Output the (x, y) coordinate of the center of the cell containing the given text.  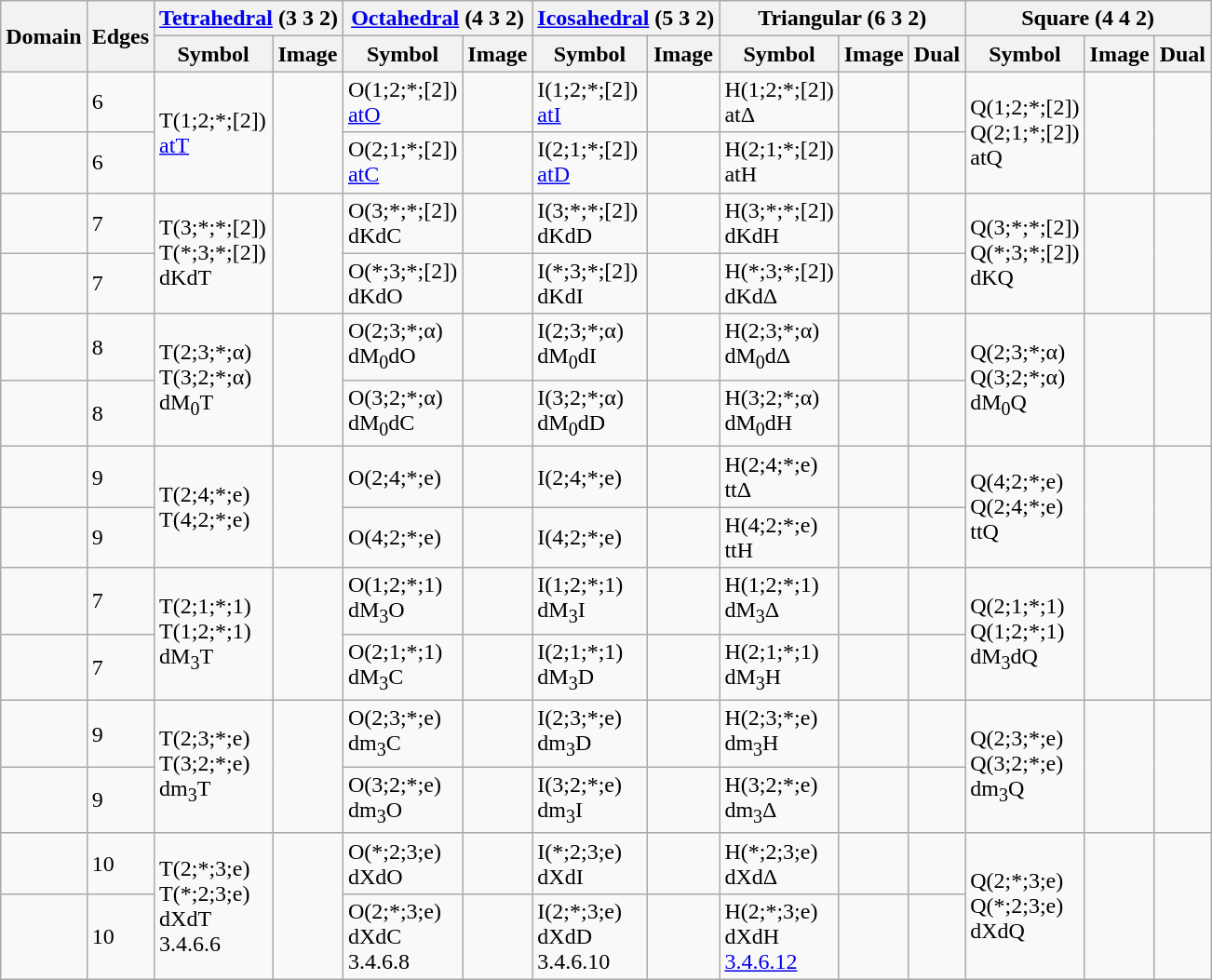
H(2;3;*;e)dm3H (779, 733)
I(*;2;3;e)dXdI (590, 864)
T(2;*;3;e)T(*;2;3;e)dXdT3.4.6.6 (214, 906)
H(2;1;*;[2])atH (779, 162)
Q(2;1;*;1)Q(1;2;*;1)dM3dQ (1025, 635)
H(3;*;*;[2])dKdH (779, 223)
I(4;2;*;e) (590, 538)
I(2;3;*;e)dm3D (590, 733)
H(2;1;*;1)dM3H (779, 666)
O(*;3;*;[2])dKdO (402, 283)
O(2;3;*;e)dm3C (402, 733)
I(2;1;*;[2])atD (590, 162)
H(1;2;*;1)dM3Δ (779, 601)
Octahedral (4 3 2) (438, 19)
Tetrahedral (3 3 2) (249, 19)
Q(1;2;*;[2])Q(2;1;*;[2])atQ (1025, 132)
H(2;4;*;e)ttΔ (779, 477)
O(2;1;*;1)dM3C (402, 666)
Square (4 4 2) (1088, 19)
H(4;2;*;e)ttH (779, 538)
Q(2;*;3;e)Q(*;2;3;e)dXdQ (1025, 906)
O(1;2;*;1)dM3O (402, 601)
I(3;2;*;α)dM0dD (590, 413)
Q(2;3;*;e)Q(3;2;*;e)dm3Q (1025, 767)
H(*;3;*;[2])dKdΔ (779, 283)
O(2;3;*;α)dM0dO (402, 346)
Q(3;*;*;[2])Q(*;3;*;[2])dKQ (1025, 253)
Domain (44, 36)
O(2;*;3;e)dXdC3.4.6.8 (402, 936)
Edges (120, 36)
Triangular (6 3 2) (842, 19)
T(2;3;*;e)T(3;2;*;e)dm3T (214, 767)
I(2;3;*;α)dM0dI (590, 346)
I(1;2;*;1)dM3I (590, 601)
I(2;4;*;e) (590, 477)
O(2;1;*;[2])atC (402, 162)
T(1;2;*;[2])atT (214, 132)
O(3;*;*;[2])dKdC (402, 223)
H(1;2;*;[2])atΔ (779, 102)
I(1;2;*;[2])atI (590, 102)
O(3;2;*;α)dM0dC (402, 413)
Q(4;2;*;e)Q(2;4;*;e)ttQ (1025, 507)
O(4;2;*;e) (402, 538)
Icosahedral (5 3 2) (626, 19)
T(2;1;*;1)T(1;2;*;1)dM3T (214, 635)
Q(2;3;*;α)Q(3;2;*;α)dM0Q (1025, 380)
I(3;*;*;[2])dKdD (590, 223)
O(1;2;*;[2])atO (402, 102)
T(2;3;*;α)T(3;2;*;α)dM0T (214, 380)
I(*;3;*;[2])dKdI (590, 283)
T(2;4;*;e)T(4;2;*;e) (214, 507)
O(*;2;3;e)dXdO (402, 864)
T(3;*;*;[2])T(*;3;*;[2])dKdT (214, 253)
H(3;2;*;α)dM0dH (779, 413)
I(2;1;*;1)dM3D (590, 666)
O(2;4;*;e) (402, 477)
O(3;2;*;e)dm3O (402, 800)
H(2;3;*;α)dM0dΔ (779, 346)
I(3;2;*;e)dm3I (590, 800)
H(3;2;*;e)dm3Δ (779, 800)
H(*;2;3;e)dXdΔ (779, 864)
I(2;*;3;e)dXdD3.4.6.10 (590, 936)
H(2;*;3;e)dXdH3.4.6.12 (779, 936)
